Determine the (X, Y) coordinate at the center of the cell enclosing the given text.  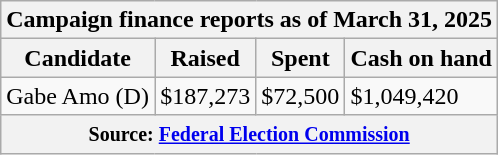
Gabe Amo (D) (78, 96)
Candidate (78, 58)
Raised (206, 58)
Cash on hand (422, 58)
Spent (300, 58)
Source: Federal Election Commission (250, 134)
$72,500 (300, 96)
$1,049,420 (422, 96)
$187,273 (206, 96)
Campaign finance reports as of March 31, 2025 (250, 20)
